From the cell containing the given text, extract its center point as [x, y] coordinate. 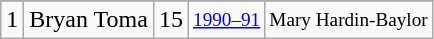
1990–91 [226, 20]
Mary Hardin-Baylor [348, 20]
15 [170, 20]
1 [12, 20]
Bryan Toma [89, 20]
